Identify which cell holds the provided text, then report its (X, Y) central coordinate. 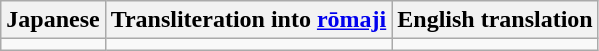
Japanese (53, 20)
English translation (495, 20)
Transliteration into rōmaji (248, 20)
